Locate the cell with the specified text and output its (X, Y) center coordinate. 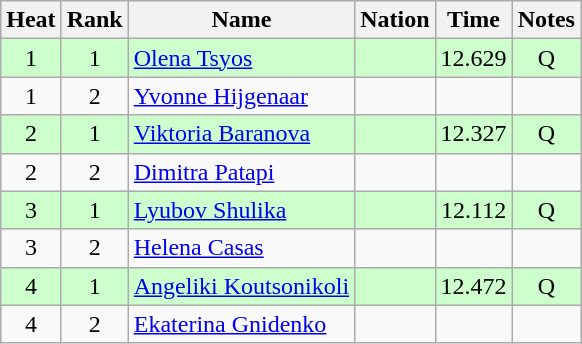
Olena Tsyos (241, 58)
Angeliki Koutsonikoli (241, 286)
Rank (94, 20)
Dimitra Patapi (241, 172)
Yvonne Hijgenaar (241, 96)
12.629 (474, 58)
Helena Casas (241, 248)
Nation (395, 20)
12.327 (474, 134)
Ekaterina Gnidenko (241, 324)
12.472 (474, 286)
Lyubov Shulika (241, 210)
Time (474, 20)
Name (241, 20)
Notes (546, 20)
Viktoria Baranova (241, 134)
12.112 (474, 210)
Heat (31, 20)
